Pinpoint the cell where the given text exists, returning its [x, y] midpoint coordinate. 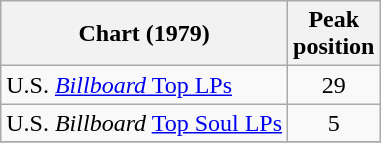
Chart (1979) [144, 34]
5 [334, 123]
29 [334, 85]
Peakposition [334, 34]
U.S. Billboard Top Soul LPs [144, 123]
U.S. Billboard Top LPs [144, 85]
